Detect which cell encompasses the target text, then output its [x, y] center coordinate. 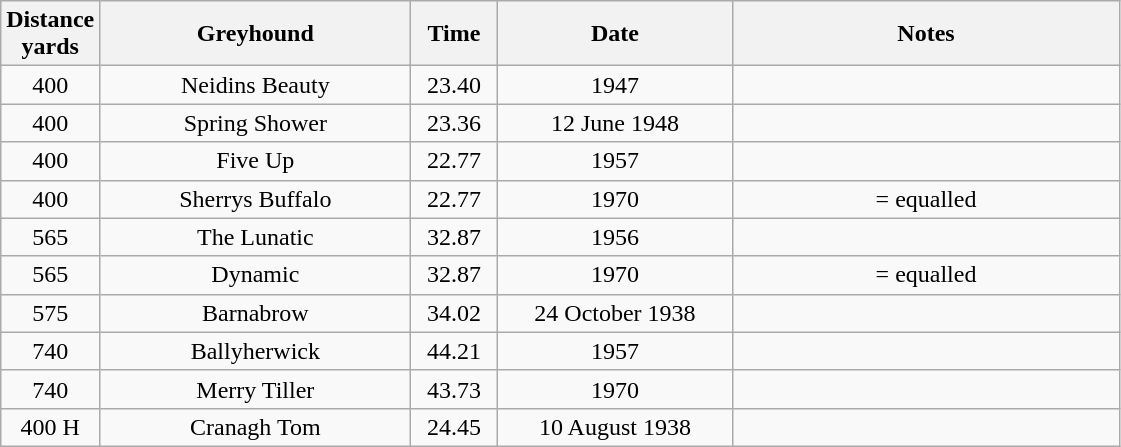
Neidins Beauty [256, 85]
1956 [615, 237]
Greyhound [256, 34]
1947 [615, 85]
Merry Tiller [256, 389]
23.36 [454, 123]
23.40 [454, 85]
Sherrys Buffalo [256, 199]
10 August 1938 [615, 427]
575 [50, 313]
Distance yards [50, 34]
Ballyherwick [256, 351]
24.45 [454, 427]
Dynamic [256, 275]
Barnabrow [256, 313]
12 June 1948 [615, 123]
Cranagh Tom [256, 427]
34.02 [454, 313]
400 H [50, 427]
Time [454, 34]
Notes [926, 34]
43.73 [454, 389]
Date [615, 34]
44.21 [454, 351]
Spring Shower [256, 123]
The Lunatic [256, 237]
24 October 1938 [615, 313]
Five Up [256, 161]
